Scan for the cell matching the given text and deliver its (x, y) coordinate at center. 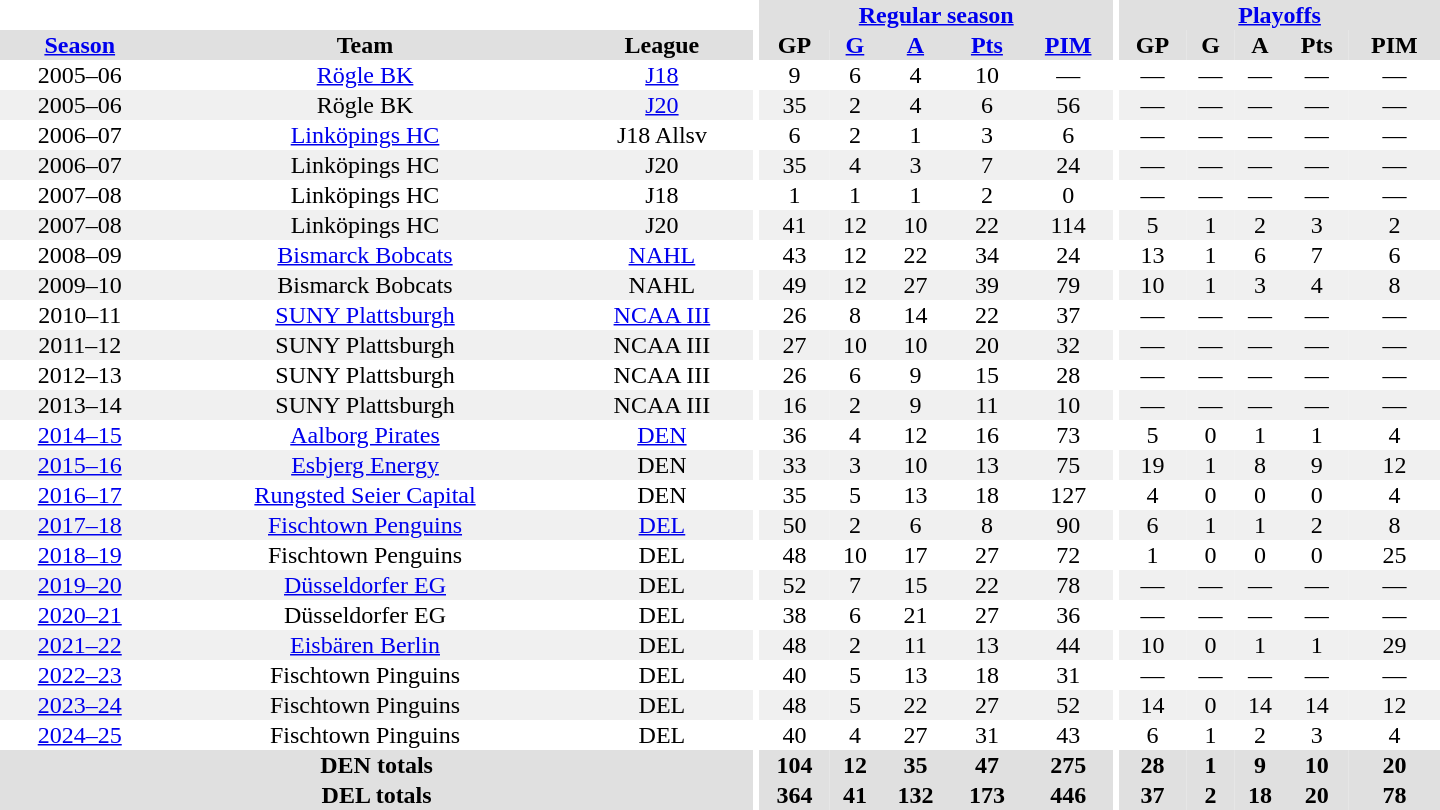
44 (1068, 645)
173 (986, 795)
Regular season (936, 15)
2009–10 (80, 285)
56 (1068, 105)
32 (1068, 345)
DEN totals (376, 765)
114 (1068, 225)
2024–25 (80, 735)
2016–17 (80, 495)
104 (794, 765)
21 (916, 615)
75 (1068, 465)
72 (1068, 555)
19 (1152, 465)
2008–09 (80, 255)
Team (364, 45)
25 (1394, 555)
79 (1068, 285)
Playoffs (1280, 15)
38 (794, 615)
34 (986, 255)
39 (986, 285)
2013–14 (80, 405)
90 (1068, 525)
29 (1394, 645)
2018–19 (80, 555)
2012–13 (80, 375)
2011–12 (80, 345)
Esbjerg Energy (364, 465)
2023–24 (80, 705)
J18 Allsv (662, 135)
73 (1068, 435)
2021–22 (80, 645)
17 (916, 555)
2019–20 (80, 585)
2015–16 (80, 465)
2014–15 (80, 435)
33 (794, 465)
2020–21 (80, 615)
Eisbären Berlin (364, 645)
446 (1068, 795)
275 (1068, 765)
Rungsted Seier Capital (364, 495)
132 (916, 795)
127 (1068, 495)
League (662, 45)
2010–11 (80, 315)
Aalborg Pirates (364, 435)
49 (794, 285)
DEL totals (376, 795)
50 (794, 525)
2022–23 (80, 675)
Season (80, 45)
2017–18 (80, 525)
47 (986, 765)
364 (794, 795)
